For the text-containing cell, return its midpoint in [x, y] coordinate format. 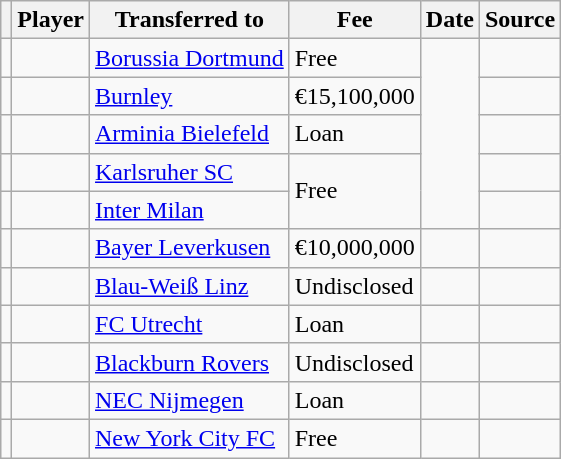
Date [450, 20]
€10,000,000 [354, 248]
Transferred to [190, 20]
Bayer Leverkusen [190, 248]
Fee [354, 20]
Karlsruher SC [190, 172]
NEC Nijmegen [190, 400]
Source [520, 20]
Player [51, 20]
€15,100,000 [354, 96]
FC Utrecht [190, 324]
Inter Milan [190, 210]
Blackburn Rovers [190, 362]
Arminia Bielefeld [190, 134]
Blau-Weiß Linz [190, 286]
Borussia Dortmund [190, 58]
New York City FC [190, 438]
Burnley [190, 96]
